Provide the [X, Y] coordinate of the cell's center where the given text is located.  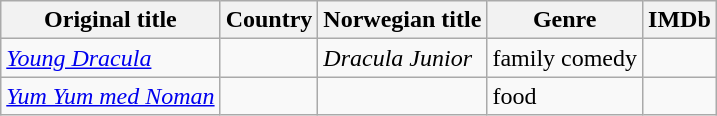
IMDb [680, 20]
Dracula Junior [402, 58]
food [565, 96]
Yum Yum med Noman [110, 96]
Original title [110, 20]
family comedy [565, 58]
Young Dracula [110, 58]
Genre [565, 20]
Norwegian title [402, 20]
Country [269, 20]
